Determine the (X, Y) coordinate at the center of the cell enclosing the given text.  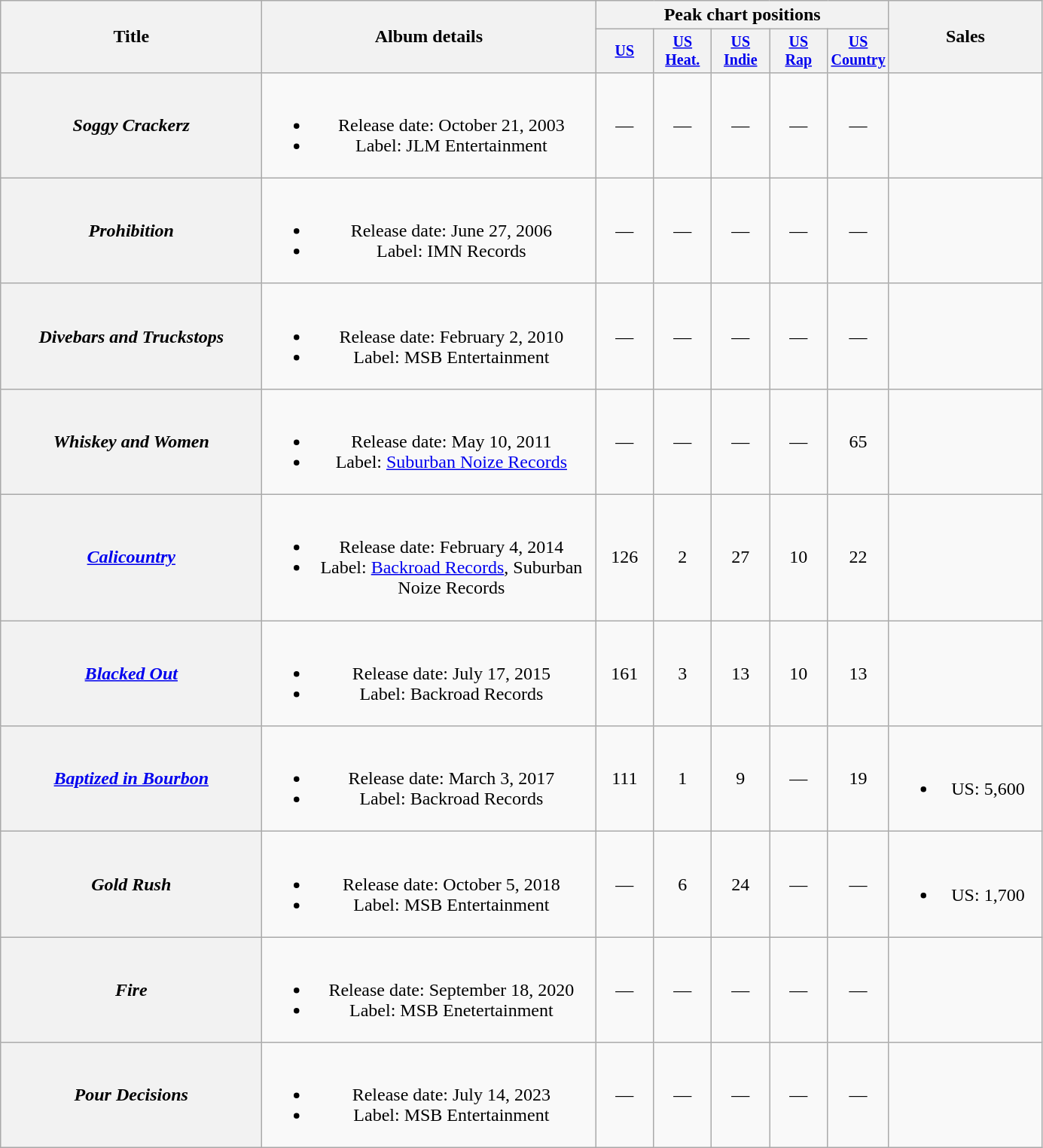
Release date: September 18, 2020Label: MSB Enetertainment (429, 990)
Whiskey and Women (131, 441)
Release date: July 17, 2015Label: Backroad Records (429, 673)
Release date: June 27, 2006Label: IMN Records (429, 231)
USIndie (741, 51)
US: 5,600 (965, 779)
1 (682, 779)
US: 1,700 (965, 884)
24 (741, 884)
65 (858, 441)
Title (131, 37)
9 (741, 779)
Release date: October 21, 2003Label: JLM Entertainment (429, 125)
22 (858, 557)
USRap (798, 51)
6 (682, 884)
Soggy Crackerz (131, 125)
Baptized in Bourbon (131, 779)
Prohibition (131, 231)
Peak chart positions (743, 15)
126 (625, 557)
Fire (131, 990)
US (625, 51)
USHeat. (682, 51)
Release date: February 2, 2010Label: MSB Entertainment (429, 336)
Release date: March 3, 2017Label: Backroad Records (429, 779)
27 (741, 557)
Release date: October 5, 2018Label: MSB Entertainment (429, 884)
Calicountry (131, 557)
Pour Decisions (131, 1095)
Release date: May 10, 2011Label: Suburban Noize Records (429, 441)
161 (625, 673)
Sales (965, 37)
Release date: February 4, 2014Label: Backroad Records, Suburban Noize Records (429, 557)
111 (625, 779)
Divebars and Truckstops (131, 336)
3 (682, 673)
2 (682, 557)
Gold Rush (131, 884)
Release date: July 14, 2023Label: MSB Entertainment (429, 1095)
Album details (429, 37)
US Country (858, 51)
19 (858, 779)
Blacked Out (131, 673)
